From the cell containing the given text, extract its center point as [x, y] coordinate. 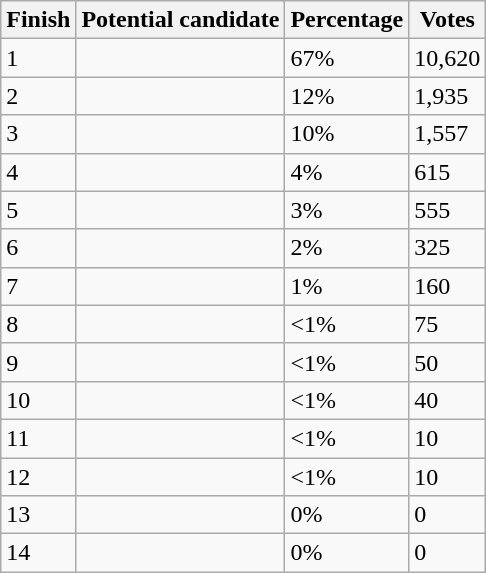
3% [347, 210]
10,620 [448, 58]
10% [347, 134]
4% [347, 172]
1,557 [448, 134]
615 [448, 172]
160 [448, 286]
12 [38, 477]
Percentage [347, 20]
75 [448, 324]
6 [38, 248]
67% [347, 58]
13 [38, 515]
1,935 [448, 96]
11 [38, 438]
2 [38, 96]
3 [38, 134]
Potential candidate [180, 20]
14 [38, 553]
8 [38, 324]
12% [347, 96]
2% [347, 248]
555 [448, 210]
325 [448, 248]
40 [448, 400]
Votes [448, 20]
1% [347, 286]
50 [448, 362]
Finish [38, 20]
5 [38, 210]
9 [38, 362]
7 [38, 286]
4 [38, 172]
1 [38, 58]
